Scan for the cell matching the given text and deliver its [x, y] coordinate at center. 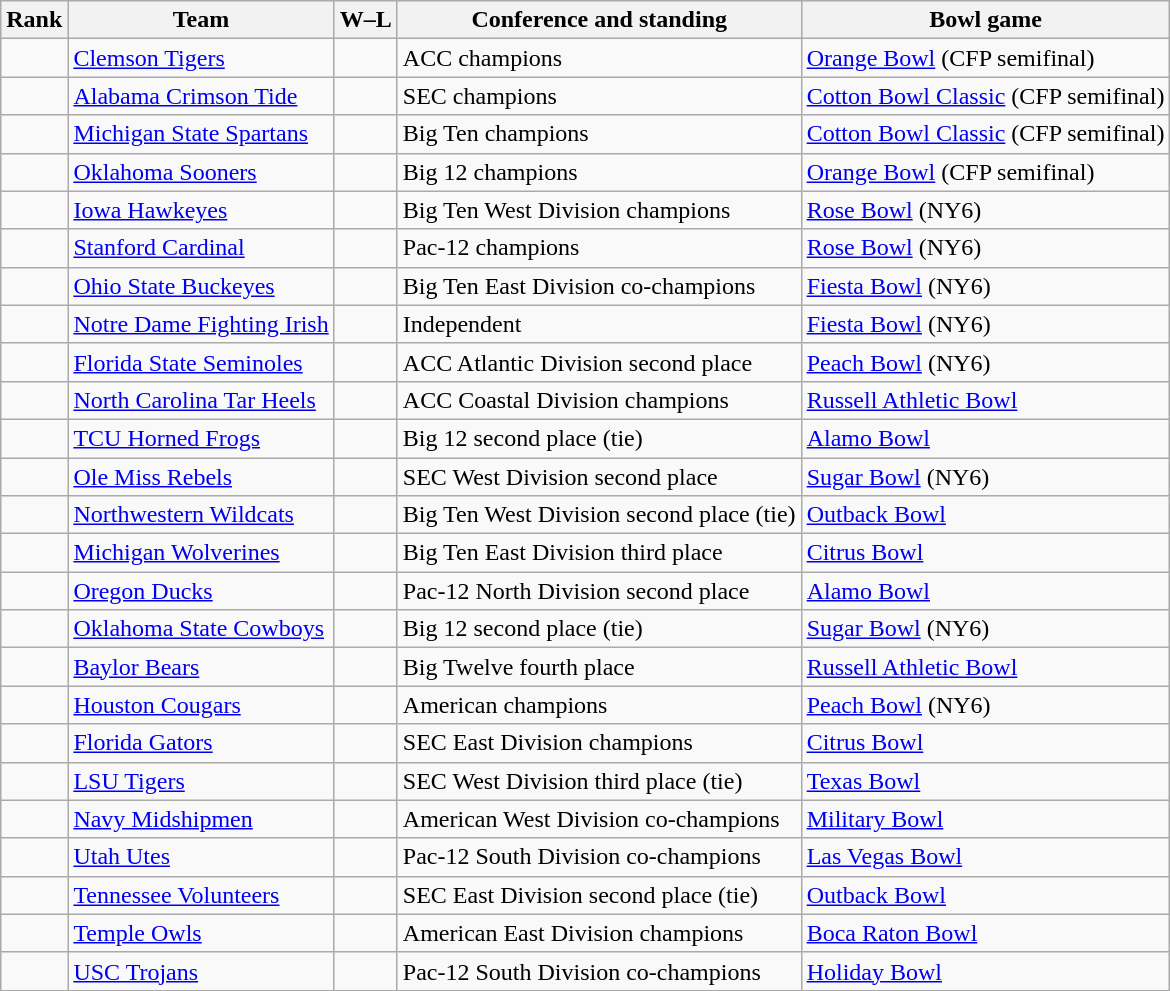
ACC Atlantic Division second place [599, 362]
Big Ten West Division second place (tie) [599, 515]
Ole Miss Rebels [201, 477]
Notre Dame Fighting Irish [201, 324]
Oklahoma State Cowboys [201, 629]
W–L [366, 20]
Houston Cougars [201, 705]
Rank [34, 20]
Baylor Bears [201, 667]
SEC East Division second place (tie) [599, 895]
Oklahoma Sooners [201, 172]
American champions [599, 705]
LSU Tigers [201, 781]
American West Division co-champions [599, 819]
Michigan State Spartans [201, 134]
Utah Utes [201, 857]
Big Ten champions [599, 134]
Conference and standing [599, 20]
Pac-12 champions [599, 248]
Clemson Tigers [201, 58]
Big Ten East Division co-champions [599, 286]
Florida State Seminoles [201, 362]
Holiday Bowl [986, 971]
Stanford Cardinal [201, 248]
Northwestern Wildcats [201, 515]
Big Ten East Division third place [599, 553]
North Carolina Tar Heels [201, 400]
Pac-12 North Division second place [599, 591]
Big Twelve fourth place [599, 667]
TCU Horned Frogs [201, 438]
ACC champions [599, 58]
Tennessee Volunteers [201, 895]
SEC West Division second place [599, 477]
Temple Owls [201, 933]
Iowa Hawkeyes [201, 210]
Las Vegas Bowl [986, 857]
Big 12 champions [599, 172]
Oregon Ducks [201, 591]
SEC East Division champions [599, 743]
SEC West Division third place (tie) [599, 781]
American East Division champions [599, 933]
Boca Raton Bowl [986, 933]
Alabama Crimson Tide [201, 96]
SEC champions [599, 96]
Independent [599, 324]
Military Bowl [986, 819]
USC Trojans [201, 971]
Ohio State Buckeyes [201, 286]
Big Ten West Division champions [599, 210]
Team [201, 20]
Florida Gators [201, 743]
ACC Coastal Division champions [599, 400]
Navy Midshipmen [201, 819]
Texas Bowl [986, 781]
Michigan Wolverines [201, 553]
Bowl game [986, 20]
